From the cell containing the given text, extract its center point as (x, y) coordinate. 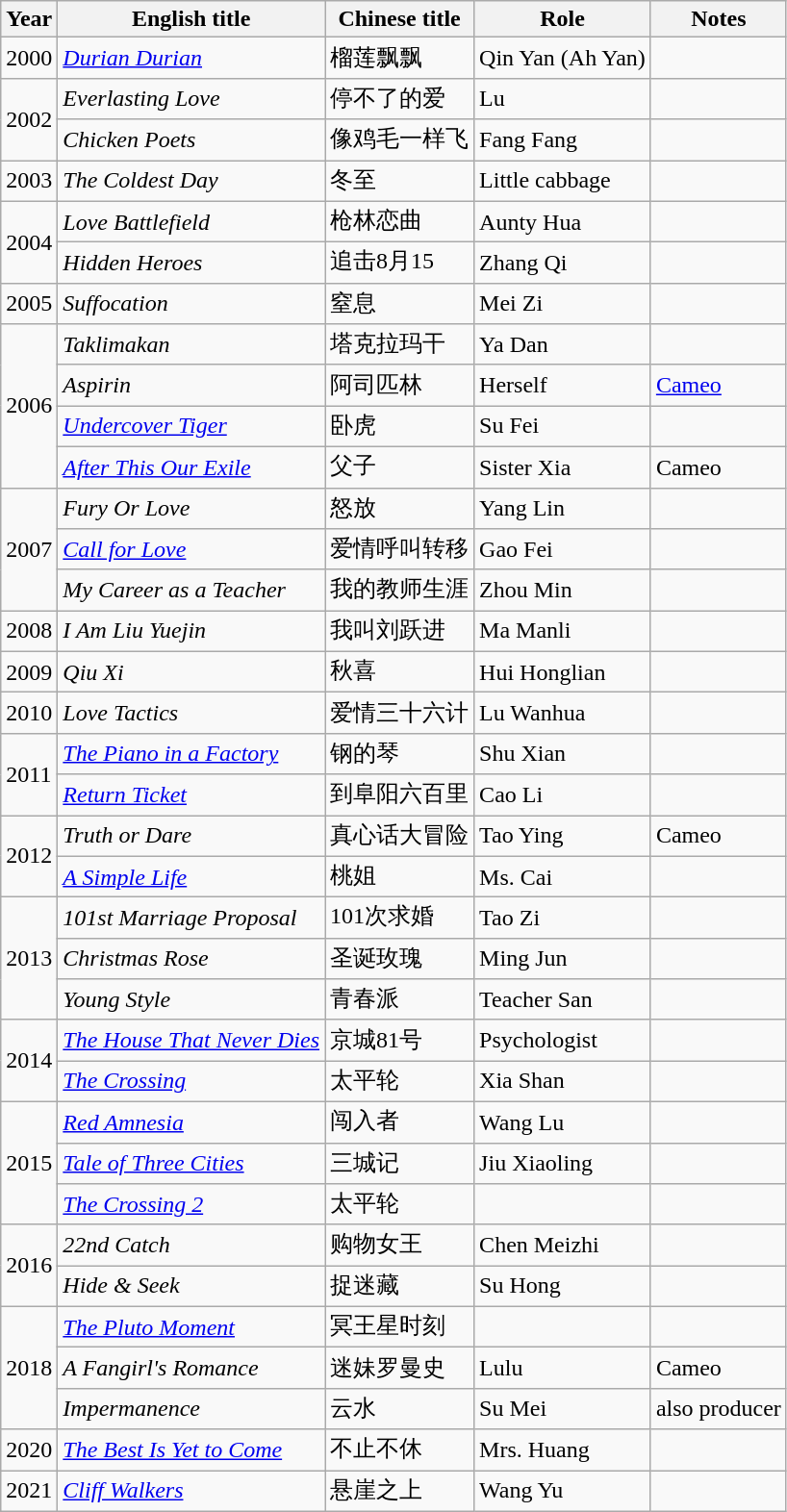
2006 (29, 406)
Love Tactics (191, 714)
22nd Catch (191, 1245)
Year (29, 19)
Sister Xia (563, 467)
2008 (29, 631)
Aunty Hua (563, 221)
My Career as a Teacher (191, 591)
Yang Lin (563, 508)
榴莲飘飘 (400, 58)
Call for Love (191, 550)
不止不休 (400, 1450)
The Crossing (191, 1081)
Chicken Poets (191, 140)
Cao Li (563, 794)
Everlasting Love (191, 98)
2021 (29, 1491)
Suffocation (191, 304)
爱情呼叫转移 (400, 550)
2011 (29, 773)
English title (191, 19)
A Simple Life (191, 877)
Red Amnesia (191, 1121)
Mei Zi (563, 304)
101次求婚 (400, 918)
Christmas Rose (191, 958)
The Pluto Moment (191, 1327)
三城记 (400, 1164)
A Fangirl's Romance (191, 1368)
冬至 (400, 181)
The Coldest Day (191, 181)
圣诞玫瑰 (400, 958)
2016 (29, 1266)
Wang Yu (563, 1491)
冥王星时刻 (400, 1327)
Ya Dan (563, 344)
2000 (29, 58)
101st Marriage Proposal (191, 918)
京城81号 (400, 1041)
钢的琴 (400, 754)
2007 (29, 549)
2018 (29, 1368)
Hidden Heroes (191, 264)
2005 (29, 304)
停不了的爱 (400, 98)
The Piano in a Factory (191, 754)
Xia Shan (563, 1081)
Lu (563, 98)
爱情三十六计 (400, 714)
Shu Xian (563, 754)
2002 (29, 119)
真心话大冒险 (400, 837)
闯入者 (400, 1121)
Tao Ying (563, 837)
Lulu (563, 1368)
The Best Is Yet to Come (191, 1450)
also producer (718, 1408)
Tao Zi (563, 918)
Lu Wanhua (563, 714)
Young Style (191, 1000)
像鸡毛一样飞 (400, 140)
2003 (29, 181)
2004 (29, 242)
Chen Meizhi (563, 1245)
我的教师生涯 (400, 591)
Zhang Qi (563, 264)
Su Fei (563, 427)
2013 (29, 959)
怒放 (400, 508)
I Am Liu Yuejin (191, 631)
Teacher San (563, 1000)
Ms. Cai (563, 877)
Taklimakan (191, 344)
Love Battlefield (191, 221)
悬崖之上 (400, 1491)
Tale of Three Cities (191, 1164)
Qiu Xi (191, 671)
Undercover Tiger (191, 427)
2012 (29, 856)
Wang Lu (563, 1121)
2020 (29, 1450)
2014 (29, 1060)
迷妹罗曼史 (400, 1368)
枪林恋曲 (400, 221)
我叫刘跃进 (400, 631)
The Crossing 2 (191, 1204)
Su Hong (563, 1287)
Fury Or Love (191, 508)
Hide & Seek (191, 1287)
桃姐 (400, 877)
Cliff Walkers (191, 1491)
Impermanence (191, 1408)
Herself (563, 385)
阿司匹林 (400, 385)
到阜阳六百里 (400, 794)
捉迷藏 (400, 1287)
云水 (400, 1408)
2010 (29, 714)
2015 (29, 1163)
Mrs. Huang (563, 1450)
Zhou Min (563, 591)
Role (563, 19)
Return Ticket (191, 794)
购物女王 (400, 1245)
Jiu Xiaoling (563, 1164)
秋喜 (400, 671)
Truth or Dare (191, 837)
Psychologist (563, 1041)
Aspirin (191, 385)
Ming Jun (563, 958)
The House That Never Dies (191, 1041)
After This Our Exile (191, 467)
窒息 (400, 304)
Ma Manli (563, 631)
父子 (400, 467)
Gao Fei (563, 550)
Su Mei (563, 1408)
塔克拉玛干 (400, 344)
2009 (29, 671)
卧虎 (400, 427)
追击8月15 (400, 264)
Chinese title (400, 19)
Notes (718, 19)
Qin Yan (Ah Yan) (563, 58)
Hui Honglian (563, 671)
青春派 (400, 1000)
Durian Durian (191, 58)
Little cabbage (563, 181)
Fang Fang (563, 140)
